Extract the (X, Y) coordinate from the center of the cell holding the provided text.  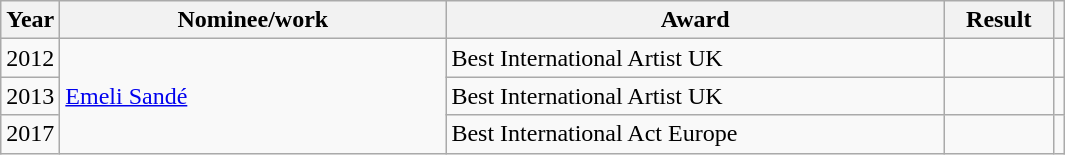
Year (30, 20)
Award (696, 20)
Emeli Sandé (253, 96)
Result (998, 20)
2017 (30, 134)
2012 (30, 58)
2013 (30, 96)
Nominee/work (253, 20)
Best International Act Europe (696, 134)
